Provide the [X, Y] coordinate of the cell's center where the given text is located.  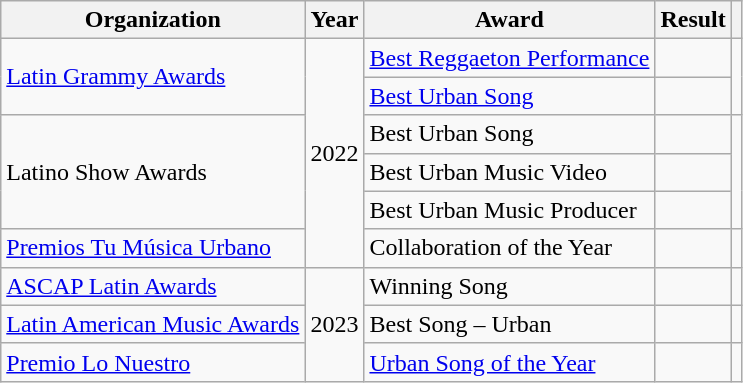
Winning Song [510, 286]
Best Urban Music Video [510, 172]
ASCAP Latin Awards [153, 286]
Latin Grammy Awards [153, 77]
2022 [334, 153]
2023 [334, 324]
Premio Lo Nuestro [153, 362]
Year [334, 20]
Urban Song of the Year [510, 362]
Organization [153, 20]
Latino Show Awards [153, 172]
Collaboration of the Year [510, 248]
Best Song – Urban [510, 324]
Result [693, 20]
Award [510, 20]
Best Urban Music Producer [510, 210]
Best Reggaeton Performance [510, 58]
Premios Tu Música Urbano [153, 248]
Latin American Music Awards [153, 324]
